From the cell containing the given text, extract its center point as [x, y] coordinate. 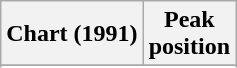
Peakposition [189, 34]
Chart (1991) [72, 34]
